Output the [X, Y] coordinate of the center of the cell containing the given text.  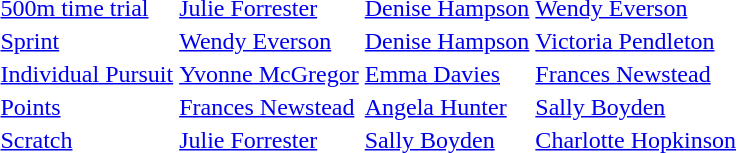
Yvonne McGregor [270, 74]
Frances Newstead [270, 107]
Wendy Everson [270, 41]
Emma Davies [447, 74]
Denise Hampson [447, 41]
Angela Hunter [447, 107]
